Capture the cell that displays the provided text and extract its (X, Y) central coordinate. 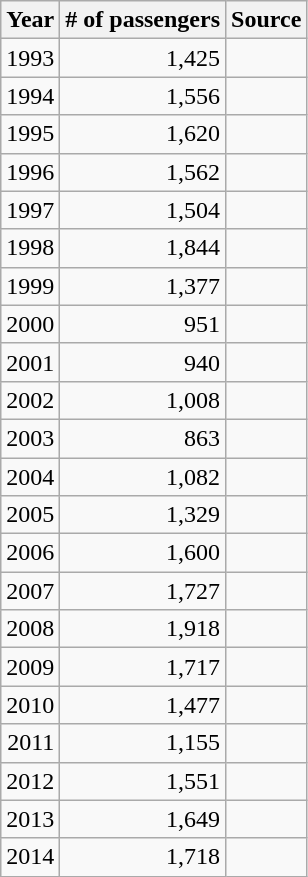
1,718 (143, 857)
1998 (30, 248)
1,082 (143, 477)
863 (143, 438)
2013 (30, 819)
# of passengers (143, 20)
1,377 (143, 286)
2014 (30, 857)
1,600 (143, 553)
2006 (30, 553)
2012 (30, 781)
1993 (30, 58)
1999 (30, 286)
1,649 (143, 819)
1995 (30, 134)
2004 (30, 477)
1,425 (143, 58)
2005 (30, 515)
1,155 (143, 743)
1,329 (143, 515)
951 (143, 324)
Year (30, 20)
2003 (30, 438)
2010 (30, 705)
1,918 (143, 629)
2001 (30, 362)
1996 (30, 172)
1,477 (143, 705)
1,551 (143, 781)
2009 (30, 667)
1,844 (143, 248)
1,717 (143, 667)
1,556 (143, 96)
2011 (30, 743)
940 (143, 362)
1,008 (143, 400)
1997 (30, 210)
2007 (30, 591)
2002 (30, 400)
1,504 (143, 210)
1,562 (143, 172)
2000 (30, 324)
2008 (30, 629)
1,620 (143, 134)
1,727 (143, 591)
Source (266, 20)
1994 (30, 96)
